For the text-containing cell, return its midpoint in (X, Y) coordinate format. 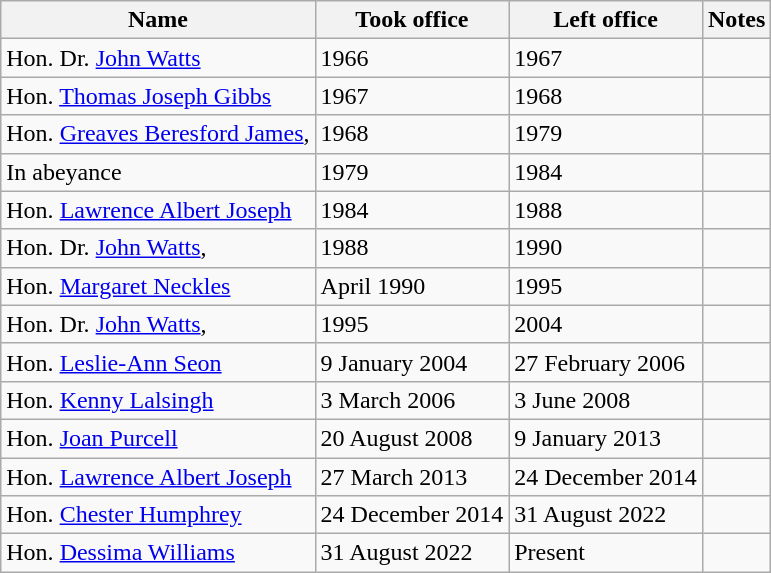
April 1990 (412, 286)
3 June 2008 (606, 400)
Hon. Margaret Neckles (158, 286)
Hon. Dessima Williams (158, 553)
Left office (606, 20)
1966 (412, 58)
27 March 2013 (412, 477)
In abeyance (158, 172)
2004 (606, 324)
9 January 2004 (412, 362)
1990 (606, 248)
Present (606, 553)
Hon. Leslie-Ann Seon (158, 362)
20 August 2008 (412, 438)
3 March 2006 (412, 400)
9 January 2013 (606, 438)
27 February 2006 (606, 362)
Notes (736, 20)
Hon. Thomas Joseph Gibbs (158, 96)
Name (158, 20)
Hon. Greaves Beresford James, (158, 134)
Hon. Kenny Lalsingh (158, 400)
Hon. Joan Purcell (158, 438)
Took office (412, 20)
Hon. Dr. John Watts (158, 58)
Hon. Chester Humphrey (158, 515)
